Extract the [x, y] coordinate from the center of the cell holding the provided text.  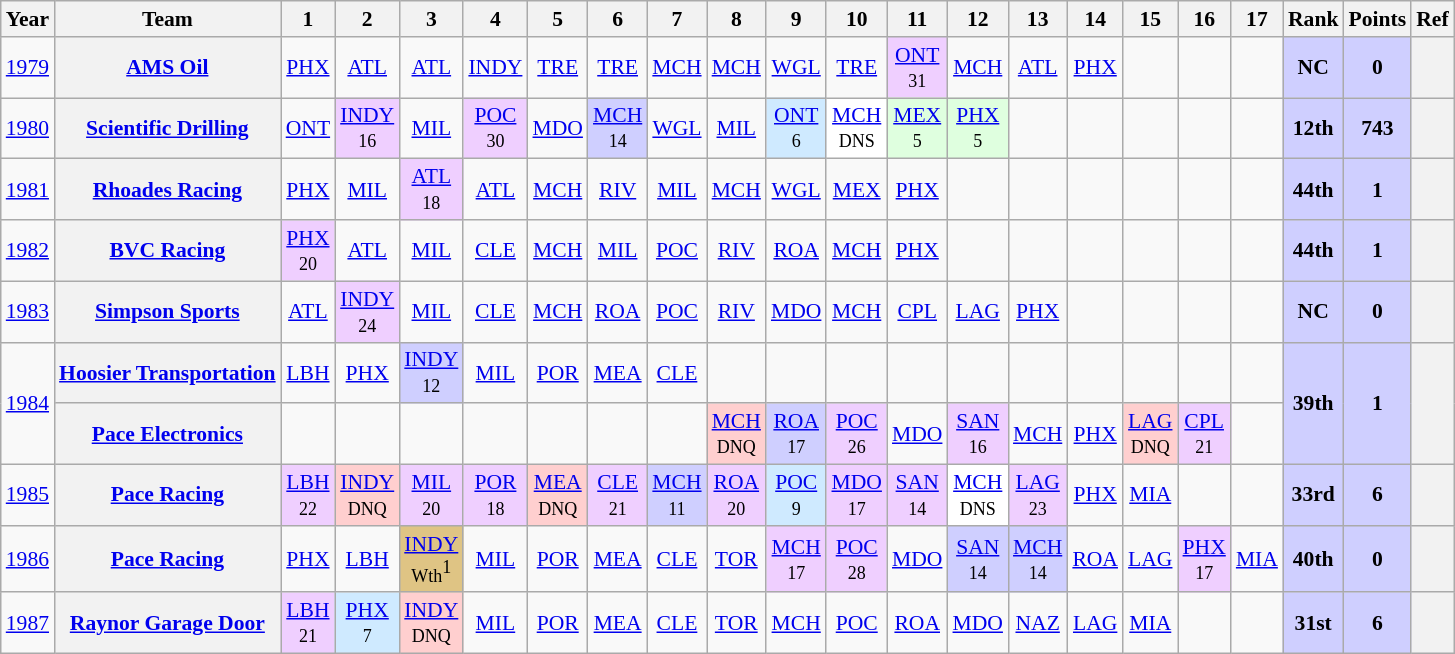
CPL [918, 312]
NAZ [1038, 624]
PHX7 [367, 624]
BVC Racing [168, 250]
ONT [308, 128]
Pace Electronics [168, 434]
ROA20 [736, 496]
33rd [1314, 496]
POC28 [856, 560]
MEX5 [918, 128]
13 [1038, 19]
14 [1095, 19]
MIL20 [431, 496]
1982 [28, 250]
1981 [28, 190]
MEX [856, 190]
743 [1377, 128]
CPL21 [1204, 434]
POC30 [495, 128]
5 [558, 19]
CLE21 [618, 496]
12 [978, 19]
4 [495, 19]
LAG23 [1038, 496]
INDY [495, 68]
ONT6 [796, 128]
LBH21 [308, 624]
INDY16 [367, 128]
PHX20 [308, 250]
Scientific Drilling [168, 128]
INDY12 [431, 372]
PHX5 [978, 128]
40th [1314, 560]
AMS Oil [168, 68]
ONT31 [918, 68]
1984 [28, 403]
Points [1377, 19]
LBH22 [308, 496]
7 [676, 19]
1986 [28, 560]
POR18 [495, 496]
8 [736, 19]
Team [168, 19]
1985 [28, 496]
Ref [1432, 19]
9 [796, 19]
11 [918, 19]
10 [856, 19]
17 [1257, 19]
1987 [28, 624]
POC9 [796, 496]
ROA17 [796, 434]
16 [1204, 19]
PHX17 [1204, 560]
1979 [28, 68]
INDYWth1 [431, 560]
31st [1314, 624]
12th [1314, 128]
MCH11 [676, 496]
Year [28, 19]
ATL18 [431, 190]
MDO17 [856, 496]
1980 [28, 128]
1983 [28, 312]
MEADNQ [558, 496]
2 [367, 19]
SAN16 [978, 434]
3 [431, 19]
INDY24 [367, 312]
MCHDNQ [736, 434]
LAGDNQ [1150, 434]
Simpson Sports [168, 312]
Raynor Garage Door [168, 624]
15 [1150, 19]
39th [1314, 403]
Rhoades Racing [168, 190]
MCH17 [796, 560]
Hoosier Transportation [168, 372]
POC26 [856, 434]
Rank [1314, 19]
